Scan for the cell matching the given text and deliver its [X, Y] coordinate at center. 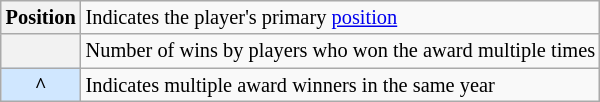
Number of wins by players who won the award multiple times [340, 51]
Position [41, 17]
Indicates the player's primary position [340, 17]
Indicates multiple award winners in the same year [340, 85]
^ [41, 85]
